Scan for the cell matching the given text and deliver its (x, y) coordinate at center. 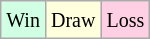
Loss (126, 20)
Draw (72, 20)
Win (24, 20)
